Return the (x, y) coordinate for the center point of the cell that contains the specified text.  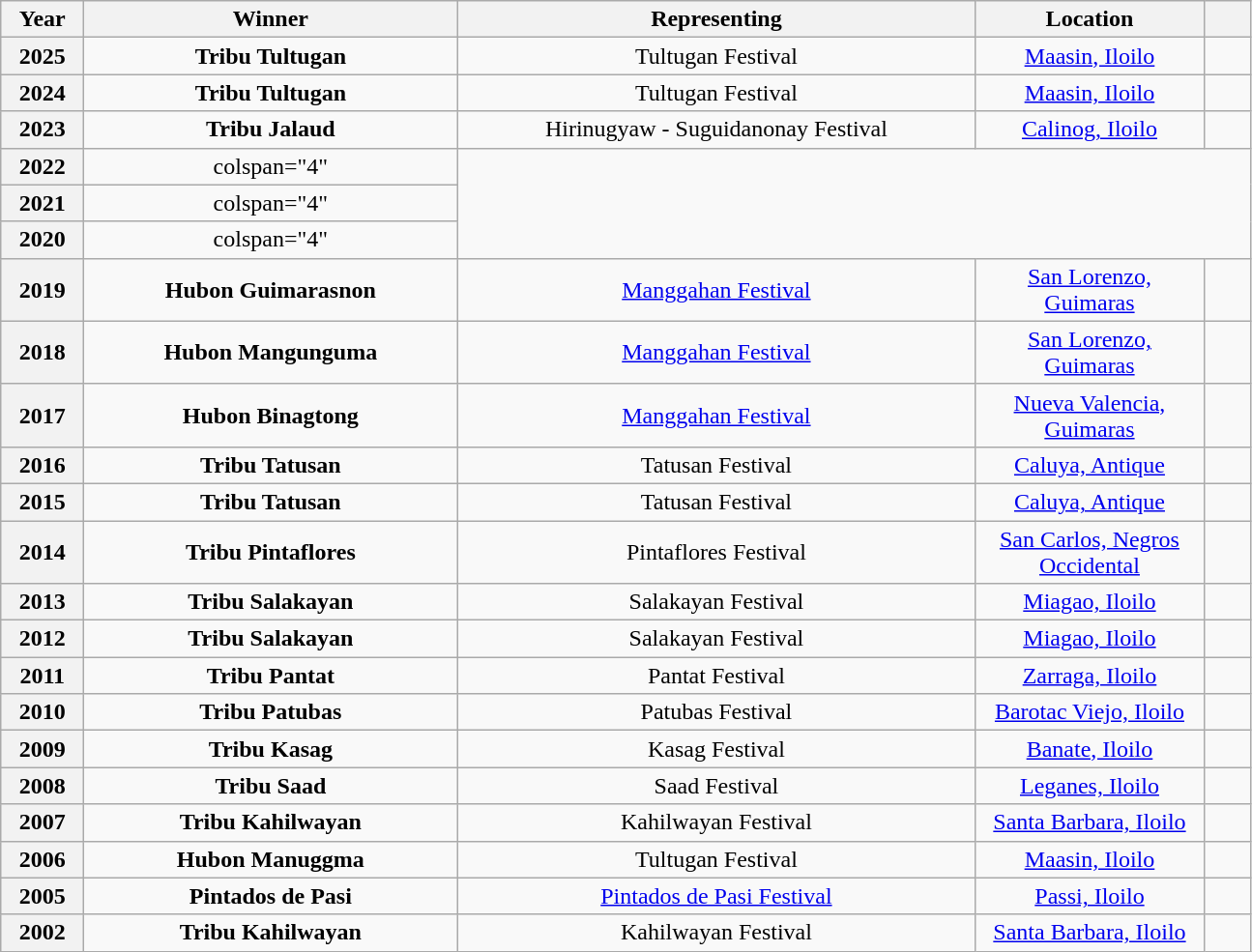
Nueva Valencia, Guimaras (1090, 416)
Hirinugyaw - Suguidanonay Festival (716, 130)
Pintados de Pasi (271, 896)
Pintaflores Festival (716, 551)
2021 (43, 203)
2018 (43, 352)
Zarraga, Iloilo (1090, 676)
Leganes, Iloilo (1090, 786)
2011 (43, 676)
Hubon Mangunguma (271, 352)
Pantat Festival (716, 676)
Kasag Festival (716, 749)
2002 (43, 933)
2009 (43, 749)
2025 (43, 56)
Passi, Iloilo (1090, 896)
2024 (43, 93)
Representing (716, 19)
2022 (43, 166)
2017 (43, 416)
2010 (43, 712)
Hubon Binagtong (271, 416)
Year (43, 19)
2005 (43, 896)
2013 (43, 602)
Barotac Viejo, Iloilo (1090, 712)
2012 (43, 639)
Calinog, Iloilo (1090, 130)
Patubas Festival (716, 712)
2019 (43, 290)
Tribu Jalaud (271, 130)
Banate, Iloilo (1090, 749)
Tribu Saad (271, 786)
San Carlos, Negros Occidental (1090, 551)
2007 (43, 822)
Hubon Manuggma (271, 859)
2023 (43, 130)
2008 (43, 786)
Tribu Kasag (271, 749)
2016 (43, 465)
Location (1090, 19)
Winner (271, 19)
Saad Festival (716, 786)
2014 (43, 551)
Pintados de Pasi Festival (716, 896)
Tribu Pintaflores (271, 551)
2015 (43, 502)
Tribu Patubas (271, 712)
Tribu Pantat (271, 676)
2020 (43, 240)
2006 (43, 859)
Hubon Guimarasnon (271, 290)
